Locate the cell with the specified text and output its [x, y] center coordinate. 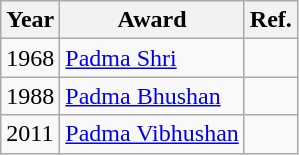
1968 [30, 58]
Padma Vibhushan [152, 134]
Padma Shri [152, 58]
2011 [30, 134]
Award [152, 20]
Year [30, 20]
Padma Bhushan [152, 96]
Ref. [270, 20]
1988 [30, 96]
